Return [X, Y] of the center of cell containing provided text 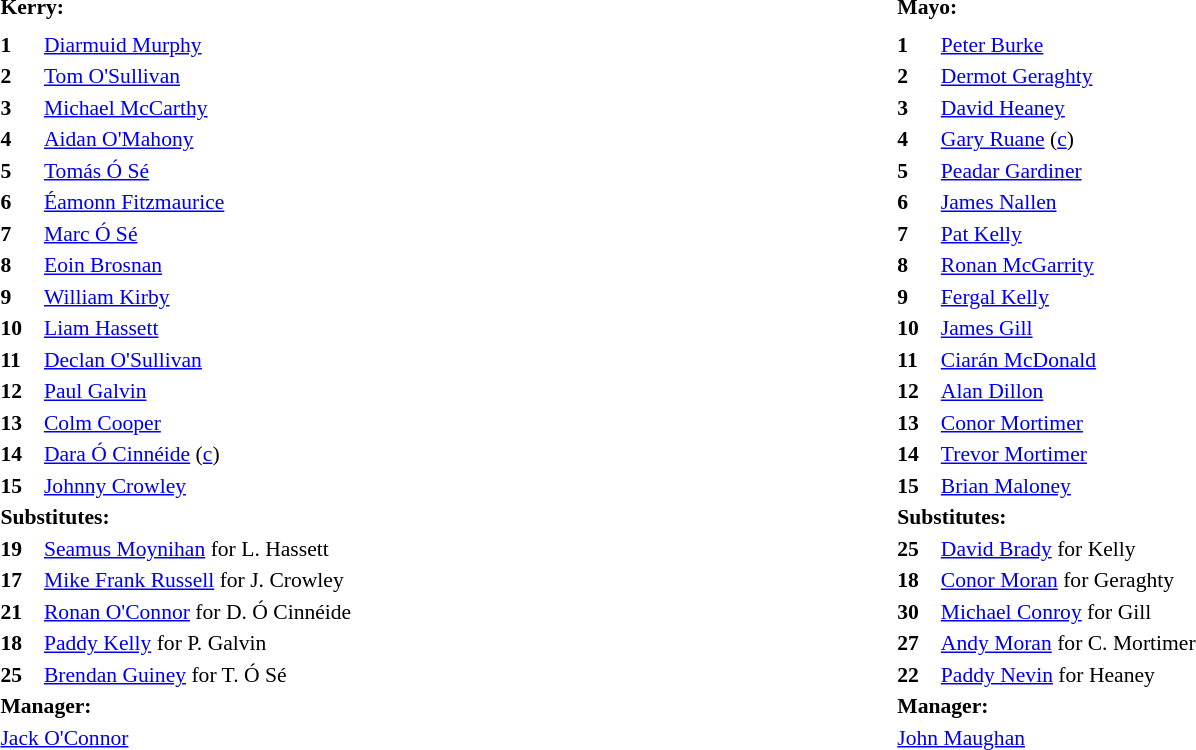
Ronan McGarrity [1068, 265]
Trevor Mortimer [1068, 455]
Seamus Moynihan for L. Hassett [198, 549]
David Brady for Kelly [1068, 549]
Ciarán McDonald [1068, 360]
Conor Mortimer [1068, 423]
Tom O'Sullivan [198, 77]
Marc Ó Sé [198, 234]
Declan O'Sullivan [198, 360]
Johnny Crowley [198, 486]
Mike Frank Russell for J. Crowley [198, 581]
19 [19, 549]
Conor Moran for Geraghty [1068, 581]
David Heaney [1068, 108]
22 [916, 675]
Peadar Gardiner [1068, 171]
Aidan O'Mahony [198, 139]
Andy Moran for C. Mortimer [1068, 643]
William Kirby [198, 297]
Brendan Guiney for T. Ó Sé [198, 675]
Éamonn Fitzmaurice [198, 203]
21 [19, 612]
Dermot Geraghty [1068, 77]
James Nallen [1068, 203]
Alan Dillon [1068, 391]
Michael McCarthy [198, 108]
Fergal Kelly [1068, 297]
Diarmuid Murphy [198, 45]
Brian Maloney [1068, 486]
Paddy Nevin for Heaney [1068, 675]
James Gill [1068, 329]
Ronan O'Connor for D. Ó Cinnéide [198, 612]
Gary Ruane (c) [1068, 139]
Dara Ó Cinnéide (c) [198, 455]
Colm Cooper [198, 423]
Tomás Ó Sé [198, 171]
Substitutes: [178, 517]
Manager: [178, 707]
27 [916, 643]
Michael Conroy for Gill [1068, 612]
Eoin Brosnan [198, 265]
17 [19, 581]
Pat Kelly [1068, 234]
Paul Galvin [198, 391]
Paddy Kelly for P. Galvin [198, 643]
Liam Hassett [198, 329]
Peter Burke [1068, 45]
30 [916, 612]
